Scan for the cell matching the given text and deliver its (X, Y) coordinate at center. 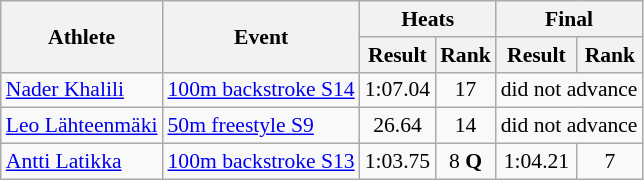
100m backstroke S14 (262, 90)
1:04.21 (536, 162)
8 Q (466, 162)
50m freestyle S9 (262, 126)
1:07.04 (398, 90)
Event (262, 36)
Final (570, 19)
Nader Khalili (82, 90)
Heats (428, 19)
17 (466, 90)
26.64 (398, 126)
Leo Lähteenmäki (82, 126)
100m backstroke S13 (262, 162)
Antti Latikka (82, 162)
7 (610, 162)
Athlete (82, 36)
1:03.75 (398, 162)
14 (466, 126)
